Provide the [x, y] coordinate of the cell's center where the given text is located.  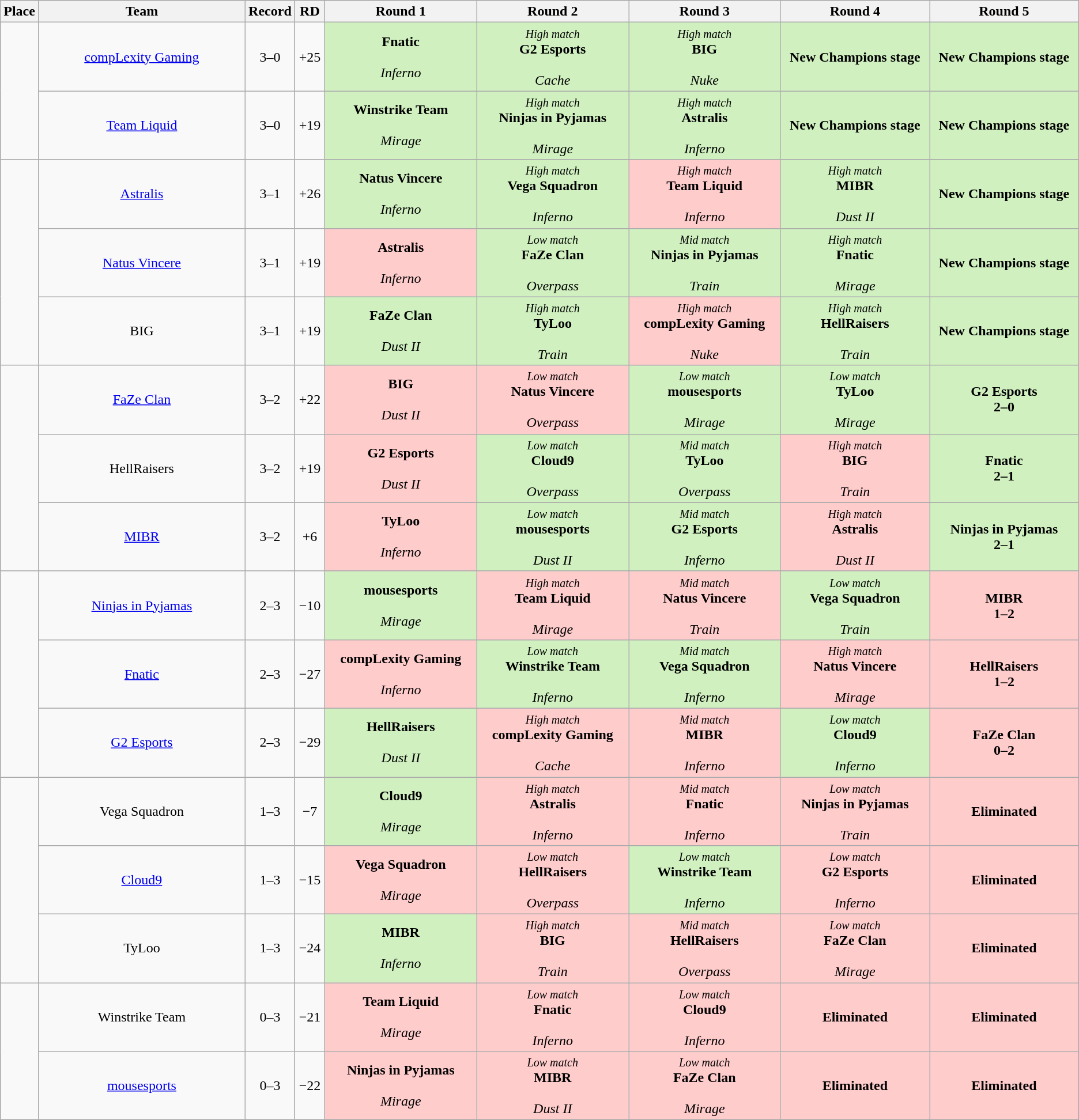
Fnatic [142, 674]
Ninjas in Pyjamas [142, 605]
−24 [310, 948]
mousesports [142, 1085]
Ninjas in Pyjamas2–1 [1004, 537]
Team Liquid [142, 126]
Low matchVega SquadronTrain [855, 605]
Low matchmousesportsMirage [705, 400]
Cloud9Mirage [401, 811]
−10 [310, 605]
Mid matchFnaticInferno [705, 811]
High matchTeam LiquidMirage [553, 605]
compLexity GamingInferno [401, 674]
Low matchTyLooMirage [855, 400]
Mid matchVega SquadronInferno [705, 674]
Astralis [142, 194]
Record [270, 12]
−29 [310, 742]
High matchAstralisDust II [855, 537]
TyLooInferno [401, 537]
TyLoo [142, 948]
FaZe Clan0–2 [1004, 742]
Natus Vincere [142, 263]
MIBRInferno [401, 948]
BIGDust II [401, 400]
FaZe Clan [142, 400]
Mid matchTyLooOverpass [705, 468]
Mid matchMIBRInferno [705, 742]
HellRaisers [142, 468]
High matchVega SquadronInferno [553, 194]
AstralisInferno [401, 263]
−27 [310, 674]
High matchNatus VincereMirage [855, 674]
Natus VincereInferno [401, 194]
Team LiquidMirage [401, 1017]
+22 [310, 400]
High matchcompLexity GamingNuke [705, 331]
MIBR [142, 537]
Cloud9 [142, 880]
Vega SquadronMirage [401, 880]
Low matchmousesportsDust II [553, 537]
Low matchG2 EsportsInferno [855, 880]
compLexity Gaming [142, 56]
Low matchFnaticInferno [553, 1017]
Low matchHellRaisersOverpass [553, 880]
Round 3 [705, 12]
RD [310, 12]
G2 Esports2–0 [1004, 400]
G2 EsportsDust II [401, 468]
High matchMIBRDust II [855, 194]
FaZe ClanDust II [401, 331]
−7 [310, 811]
High matchcompLexity GamingCache [553, 742]
+26 [310, 194]
mousesportsMirage [401, 605]
Low matchFaZe ClanOverpass [553, 263]
Low matchMIBRDust II [553, 1085]
−21 [310, 1017]
High matchG2 EsportsCache [553, 56]
Vega Squadron [142, 811]
Mid matchG2 EsportsInferno [705, 537]
−15 [310, 880]
High matchFnaticMirage [855, 263]
BIG [142, 331]
Mid matchNinjas in PyjamasTrain [705, 263]
High matchTyLooTrain [553, 331]
Low matchNatus VincereOverpass [553, 400]
Low matchCloud9Overpass [553, 468]
Low matchNinjas in PyjamasTrain [855, 811]
HellRaisers1–2 [1004, 674]
G2 Esports [142, 742]
Mid matchNatus VincereTrain [705, 605]
High matchHellRaisersTrain [855, 331]
High matchBIGNuke [705, 56]
Mid matchHellRaisersOverpass [705, 948]
+25 [310, 56]
Ninjas in PyjamasMirage [401, 1085]
−22 [310, 1085]
Round 5 [1004, 12]
Round 1 [401, 12]
HellRaisersDust II [401, 742]
Team [142, 12]
Round 2 [553, 12]
MIBR1–2 [1004, 605]
High matchTeam LiquidInferno [705, 194]
Round 4 [855, 12]
High matchNinjas in PyjamasMirage [553, 126]
Fnatic2–1 [1004, 468]
+6 [310, 537]
Winstrike Team [142, 1017]
Place [20, 12]
Winstrike TeamMirage [401, 126]
FnaticInferno [401, 56]
